Determine the [x, y] coordinate at the center of the cell enclosing the given text.  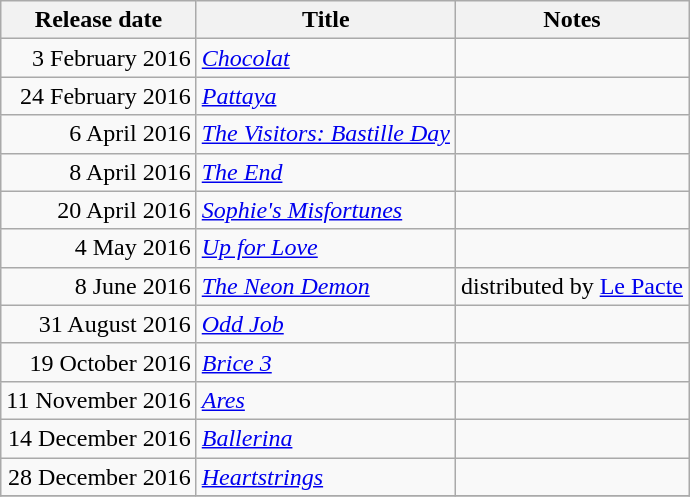
Sophie's Misfortunes [326, 210]
Up for Love [326, 248]
31 August 2016 [98, 324]
3 February 2016 [98, 58]
Heartstrings [326, 477]
20 April 2016 [98, 210]
The End [326, 172]
19 October 2016 [98, 362]
Title [326, 20]
Pattaya [326, 96]
The Visitors: Bastille Day [326, 134]
11 November 2016 [98, 400]
Release date [98, 20]
8 April 2016 [98, 172]
Brice 3 [326, 362]
Odd Job [326, 324]
Chocolat [326, 58]
28 December 2016 [98, 477]
Ares [326, 400]
The Neon Demon [326, 286]
6 April 2016 [98, 134]
24 February 2016 [98, 96]
Notes [572, 20]
distributed by Le Pacte [572, 286]
Ballerina [326, 438]
14 December 2016 [98, 438]
8 June 2016 [98, 286]
4 May 2016 [98, 248]
